Provide the [X, Y] coordinate of the cell's center where the given text is located.  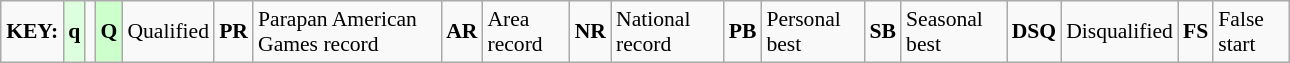
DSQ [1034, 32]
FS [1196, 32]
SB [884, 32]
q [74, 32]
KEY: [32, 32]
PB [743, 32]
PR [234, 32]
AR [462, 32]
National record [668, 32]
Area record [526, 32]
False start [1251, 32]
NR [590, 32]
Personal best [812, 32]
Qualified [168, 32]
Q [108, 32]
Seasonal best [954, 32]
Disqualified [1120, 32]
Parapan American Games record [347, 32]
